Return (x, y) of the center of cell containing provided text 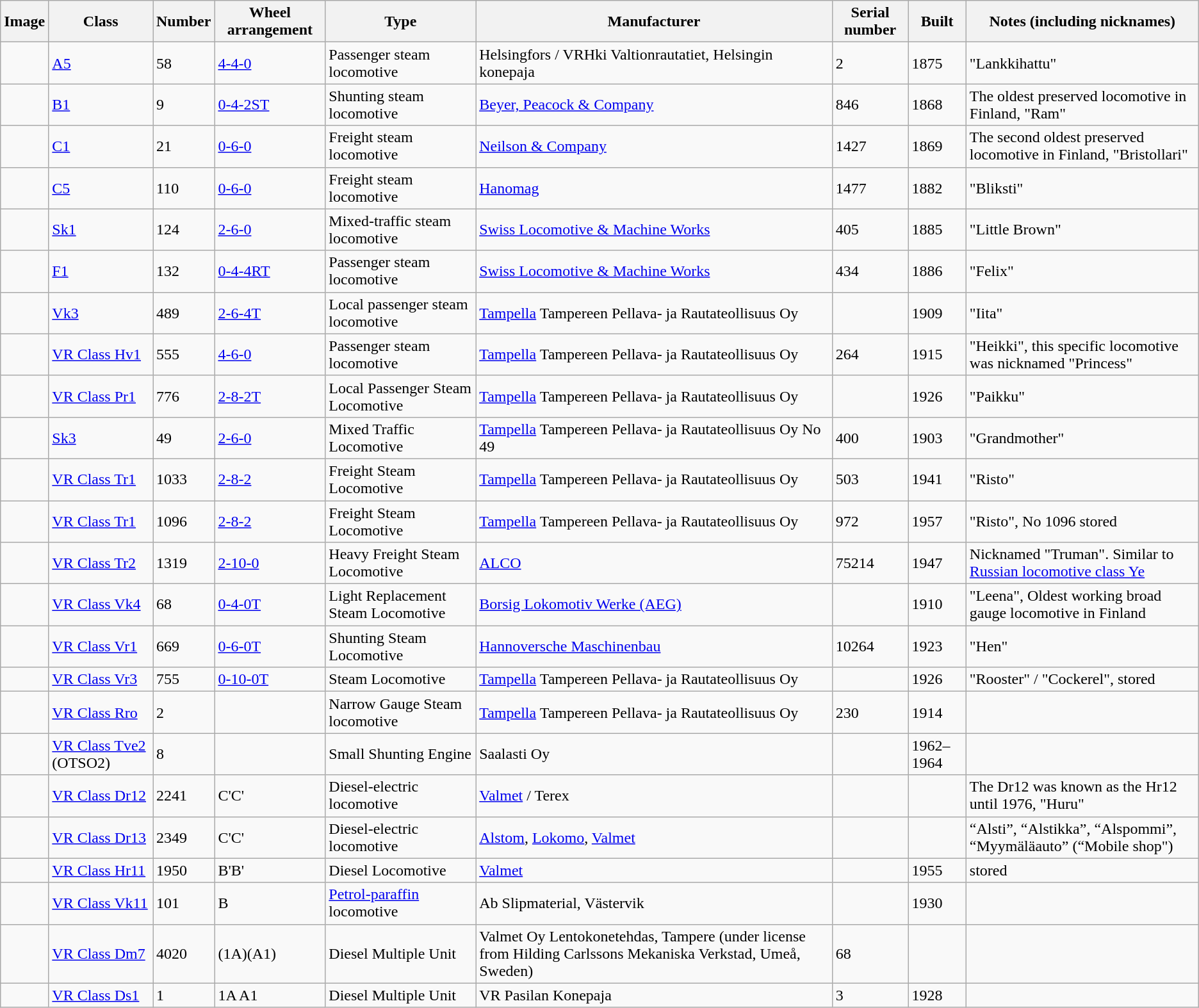
1947 (937, 564)
C5 (101, 188)
1928 (937, 995)
434 (870, 272)
1096 (183, 521)
Valmet (654, 870)
101 (183, 903)
58 (183, 63)
1869 (937, 146)
VR Class Tr2 (101, 564)
972 (870, 521)
Sk1 (101, 229)
VR Class Vr1 (101, 647)
405 (870, 229)
10264 (870, 647)
75214 (870, 564)
Tampella Tampereen Pellava- ja Rautateollisuus Oy No 49 (654, 438)
Mixed-traffic steam locomotive (401, 229)
21 (183, 146)
1903 (937, 438)
Petrol-paraffin locomotive (401, 903)
B'B' (270, 870)
VR Class Hr11 (101, 870)
"Grandmother" (1082, 438)
Local Passenger Steam Locomotive (401, 396)
"Rooster" / "Cockerel", stored (1082, 679)
"Little Brown" (1082, 229)
4-4-0 (270, 63)
Serial number (870, 22)
4020 (183, 954)
755 (183, 679)
Mixed Traffic Locomotive (401, 438)
1A A1 (270, 995)
489 (183, 313)
B (270, 903)
1477 (870, 188)
1914 (937, 712)
"Lankkihattu" (1082, 63)
400 (870, 438)
"Iita" (1082, 313)
0-10-0T (270, 679)
Sk3 (101, 438)
0-4-4RT (270, 272)
1882 (937, 188)
Light Replacement Steam Locomotive (401, 605)
2-8-2T (270, 396)
8 (183, 754)
1962–1964 (937, 754)
555 (183, 355)
264 (870, 355)
C1 (101, 146)
2-6-4T (270, 313)
1915 (937, 355)
9 (183, 105)
"Bliksti" (1082, 188)
VR Class Dr12 (101, 795)
1868 (937, 105)
1 (183, 995)
VR Class Rro (101, 712)
2241 (183, 795)
Borsig Lokomotiv Werke (AEG) (654, 605)
VR Class Tve2 (OTSO2) (101, 754)
Narrow Gauge Steam locomotive (401, 712)
The second oldest preserved locomotive in Finland, "Bristollari" (1082, 146)
1033 (183, 479)
Diesel Locomotive (401, 870)
VR Class Vk11 (101, 903)
(1A)(A1) (270, 954)
"Heikki", this specific locomotive was nicknamed "Princess" (1082, 355)
1909 (937, 313)
The oldest preserved locomotive in Finland, "Ram" (1082, 105)
0-4-0T (270, 605)
1941 (937, 479)
2349 (183, 838)
776 (183, 396)
Number (183, 22)
1319 (183, 564)
Notes (including nicknames) (1082, 22)
1955 (937, 870)
Neilson & Company (654, 146)
"Leena", Oldest working broad gauge locomotive in Finland (1082, 605)
Type (401, 22)
132 (183, 272)
110 (183, 188)
Heavy Freight Steam Locomotive (401, 564)
0-4-2ST (270, 105)
4-6-0 (270, 355)
VR Class Dm7 (101, 954)
1930 (937, 903)
503 (870, 479)
Ab Slipmaterial, Västervik (654, 903)
Small Shunting Engine (401, 754)
Beyer, Peacock & Company (654, 105)
Local passenger steam locomotive (401, 313)
B1 (101, 105)
VR Class Hv1 (101, 355)
846 (870, 105)
"Risto", No 1096 stored (1082, 521)
Image (24, 22)
The Dr12 was known as the Hr12 until 1976, "Huru" (1082, 795)
Manufacturer (654, 22)
Nicknamed "Truman". Similar to Russian locomotive class Ye (1082, 564)
"Risto" (1082, 479)
Valmet / Terex (654, 795)
1923 (937, 647)
F1 (101, 272)
1957 (937, 521)
Vk3 (101, 313)
VR Pasilan Konepaja (654, 995)
0-6-0T (270, 647)
ALCO (654, 564)
"Paikku" (1082, 396)
1875 (937, 63)
1427 (870, 146)
"Hen" (1082, 647)
1910 (937, 605)
1886 (937, 272)
VR Class Vk4 (101, 605)
Hanomag (654, 188)
VR Class Vr3 (101, 679)
124 (183, 229)
230 (870, 712)
1885 (937, 229)
VR Class Ds1 (101, 995)
2-10-0 (270, 564)
stored (1082, 870)
Built (937, 22)
Shunting Steam Locomotive (401, 647)
Shunting steam locomotive (401, 105)
VR Class Dr13 (101, 838)
Alstom, Lokomo, Valmet (654, 838)
Saalasti Oy (654, 754)
Class (101, 22)
3 (870, 995)
49 (183, 438)
669 (183, 647)
Wheel arrangement (270, 22)
1950 (183, 870)
"Felix" (1082, 272)
Hannoversche Maschinenbau (654, 647)
Helsingfors / VRHki Valtionrautatiet, Helsingin konepaja (654, 63)
Valmet Oy Lentokonetehdas, Tampere (under license from Hilding Carlssons Mekaniska Verkstad, Umeå, Sweden) (654, 954)
A5 (101, 63)
VR Class Pr1 (101, 396)
Steam Locomotive (401, 679)
“Alsti”, “Alstikka”, “Alspommi”, “Myymäläauto” (“Mobile shop") (1082, 838)
